Find where the given text appears and provide that cell's center as [x, y] coordinate. 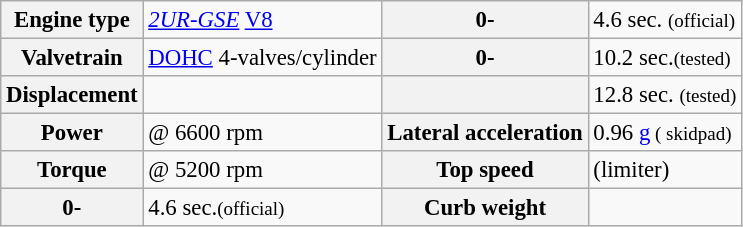
Top speed [485, 170]
12.8 sec. (tested) [665, 95]
DOHC 4-valves/cylinder [262, 58]
Engine type [72, 20]
Lateral acceleration [485, 133]
2UR-GSE V8 [262, 20]
Curb weight [485, 208]
10.2 sec.(tested) [665, 58]
@ 5200 rpm [262, 170]
Power [72, 133]
(limiter) [665, 170]
0.96 g ( skidpad) [665, 133]
Displacement [72, 95]
Torque [72, 170]
Valvetrain [72, 58]
4.6 sec. (official) [665, 20]
@ 6600 rpm [262, 133]
4.6 sec.(official) [262, 208]
